Find where the given text appears and provide that cell's center as (x, y) coordinate. 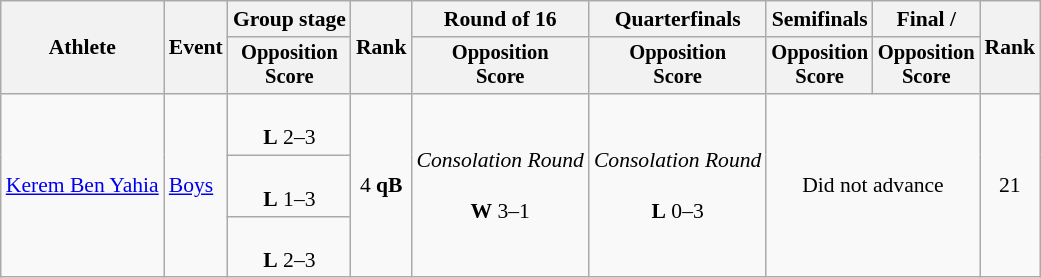
Kerem Ben Yahia (82, 186)
4 qB (382, 186)
Round of 16 (500, 19)
Consolation RoundL 0–3 (678, 186)
Event (196, 48)
L 1–3 (290, 186)
Semifinals (820, 19)
Did not advance (872, 186)
21 (1010, 186)
Quarterfinals (678, 19)
Boys (196, 186)
Athlete (82, 48)
Consolation RoundW 3–1 (500, 186)
Final / (926, 19)
Group stage (290, 19)
